Locate the cell with the specified text and output its [X, Y] center coordinate. 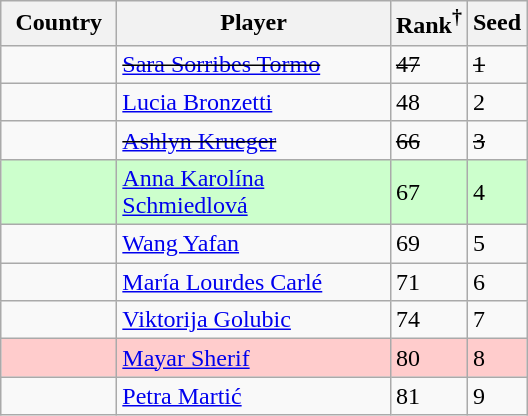
5 [496, 244]
47 [428, 64]
Anna Karolína Schmiedlová [254, 192]
Country [59, 24]
66 [428, 140]
9 [496, 396]
6 [496, 282]
Player [254, 24]
Ashlyn Krueger [254, 140]
7 [496, 320]
Lucia Bronzetti [254, 102]
Wang Yafan [254, 244]
María Lourdes Carlé [254, 282]
Rank† [428, 24]
81 [428, 396]
Petra Martić [254, 396]
74 [428, 320]
80 [428, 358]
Sara Sorribes Tormo [254, 64]
48 [428, 102]
67 [428, 192]
2 [496, 102]
71 [428, 282]
8 [496, 358]
4 [496, 192]
Seed [496, 24]
Viktorija Golubic [254, 320]
3 [496, 140]
69 [428, 244]
Mayar Sherif [254, 358]
1 [496, 64]
